Extract the [X, Y] coordinate from the center of the cell holding the provided text.  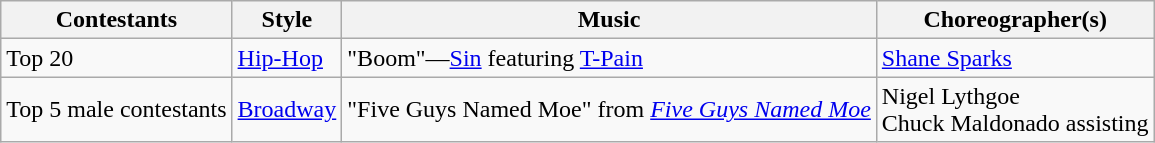
Music [610, 20]
Shane Sparks [1015, 58]
Top 5 male contestants [116, 110]
Contestants [116, 20]
Style [287, 20]
Nigel LythgoeChuck Maldonado assisting [1015, 110]
"Boom"—Sin featuring T-Pain [610, 58]
Top 20 [116, 58]
"Five Guys Named Moe" from Five Guys Named Moe [610, 110]
Choreographer(s) [1015, 20]
Broadway [287, 110]
Hip-Hop [287, 58]
